For the text-containing cell, return its midpoint in (X, Y) coordinate format. 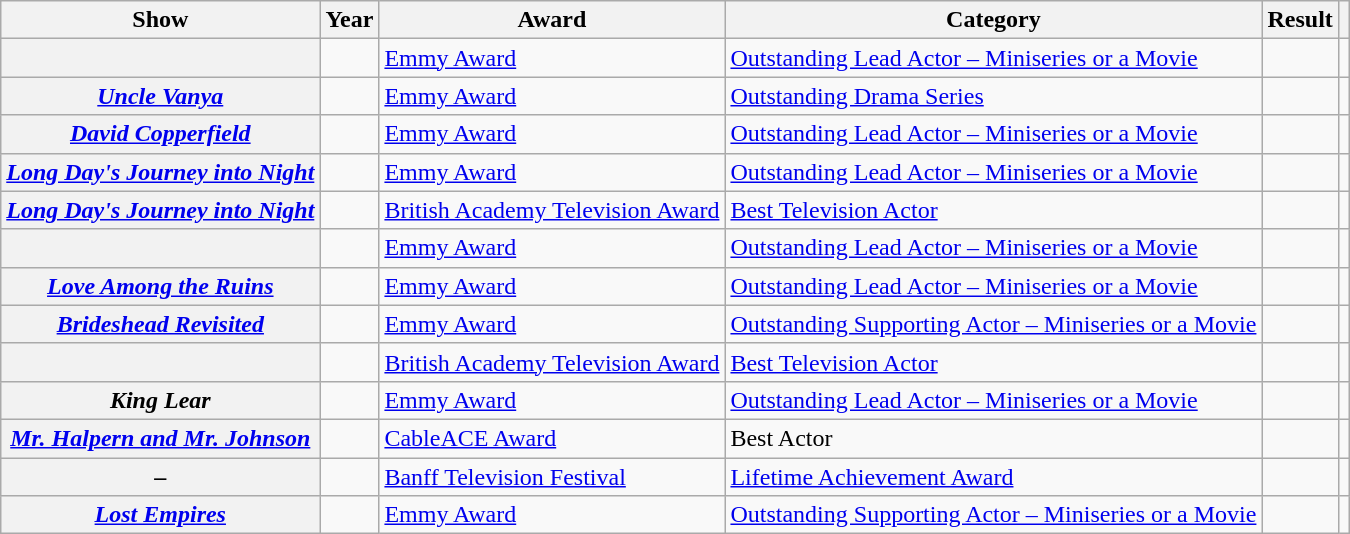
King Lear (160, 400)
Love Among the Ruins (160, 286)
Mr. Halpern and Mr. Johnson (160, 438)
Lost Empires (160, 515)
Banff Television Festival (552, 477)
Lifetime Achievement Award (994, 477)
Outstanding Drama Series (994, 96)
David Copperfield (160, 134)
– (160, 477)
Category (994, 20)
Uncle Vanya (160, 96)
Award (552, 20)
Show (160, 20)
Year (350, 20)
Brideshead Revisited (160, 324)
CableACE Award (552, 438)
Result (1300, 20)
Best Actor (994, 438)
